Locate the cell with the specified text and output its (X, Y) center coordinate. 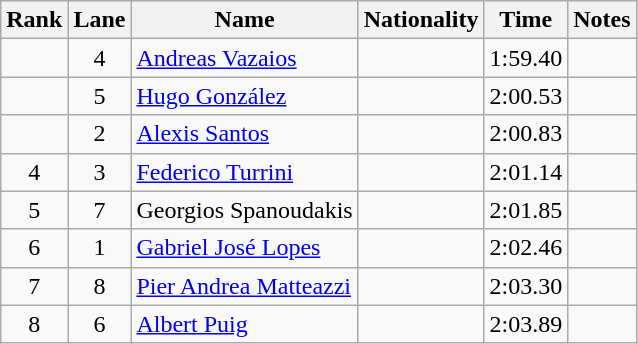
2:01.14 (526, 172)
Time (526, 20)
Name (244, 20)
2:02.46 (526, 248)
Pier Andrea Matteazzi (244, 286)
3 (100, 172)
2:01.85 (526, 210)
Notes (602, 20)
Lane (100, 20)
1 (100, 248)
Federico Turrini (244, 172)
Rank (34, 20)
2:00.53 (526, 96)
2:03.30 (526, 286)
2 (100, 134)
Hugo González (244, 96)
Gabriel José Lopes (244, 248)
Alexis Santos (244, 134)
1:59.40 (526, 58)
2:03.89 (526, 324)
Georgios Spanoudakis (244, 210)
Albert Puig (244, 324)
Nationality (421, 20)
2:00.83 (526, 134)
Andreas Vazaios (244, 58)
